For the text-containing cell, return its midpoint in (X, Y) coordinate format. 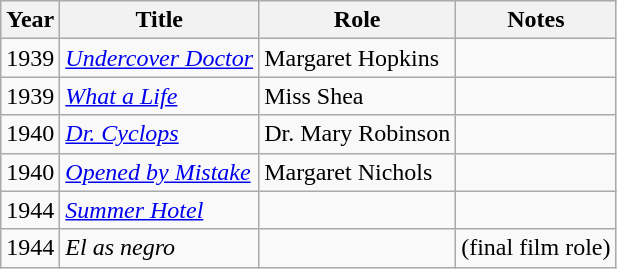
(final film role) (536, 248)
Undercover Doctor (160, 58)
Year (30, 20)
Margaret Hopkins (358, 58)
What a Life (160, 96)
El as negro (160, 248)
Margaret Nichols (358, 172)
Dr. Mary Robinson (358, 134)
Summer Hotel (160, 210)
Opened by Mistake (160, 172)
Miss Shea (358, 96)
Role (358, 20)
Title (160, 20)
Dr. Cyclops (160, 134)
Notes (536, 20)
